Locate the cell with the specified text and output its (X, Y) center coordinate. 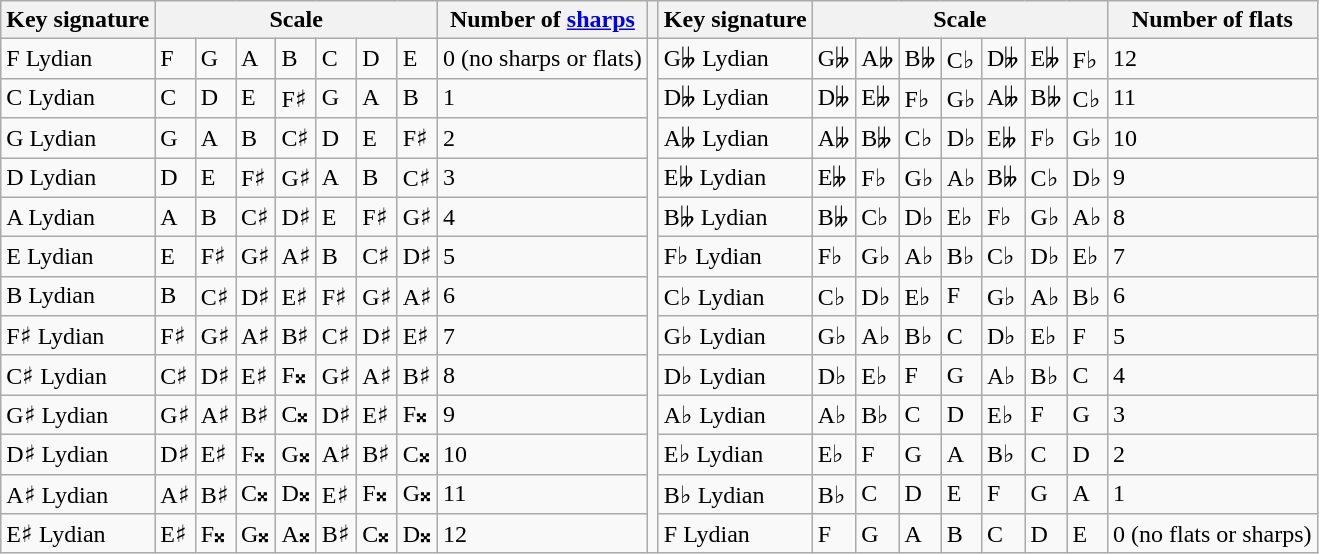
0 (no flats or sharps) (1212, 534)
D𝄫 Lydian (735, 98)
G♭ Lydian (735, 336)
G Lydian (78, 138)
B♭ Lydian (735, 494)
Number of sharps (543, 20)
B Lydian (78, 296)
G𝄫 Lydian (735, 59)
D Lydian (78, 178)
Number of flats (1212, 20)
A♯ Lydian (78, 494)
A𝄫 Lydian (735, 138)
G♯ Lydian (78, 415)
A♭ Lydian (735, 415)
A Lydian (78, 217)
D♯ Lydian (78, 454)
A𝄪 (296, 534)
E Lydian (78, 257)
E𝄫 Lydian (735, 178)
C Lydian (78, 98)
E♭ Lydian (735, 454)
F♯ Lydian (78, 336)
B𝄫 Lydian (735, 217)
E♯ Lydian (78, 534)
C♭ Lydian (735, 296)
0 (no sharps or flats) (543, 59)
G𝄫 (834, 59)
C♯ Lydian (78, 375)
F♭ Lydian (735, 257)
D♭ Lydian (735, 375)
